From the cell containing the given text, extract its center point as (x, y) coordinate. 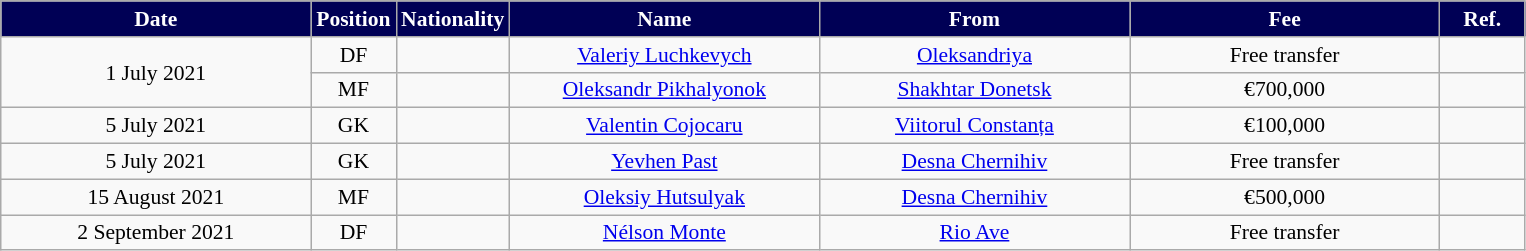
Oleksandriya (974, 55)
Yevhen Past (664, 162)
1 July 2021 (156, 72)
15 August 2021 (156, 197)
Date (156, 19)
Ref. (1482, 19)
Valentin Cojocaru (664, 126)
2 September 2021 (156, 233)
Nélson Monte (664, 233)
Nationality (452, 19)
Oleksandr Pikhalyonok (664, 90)
Oleksiy Hutsulyak (664, 197)
€500,000 (1285, 197)
Position (354, 19)
Name (664, 19)
€700,000 (1285, 90)
Valeriy Luchkevych (664, 55)
Fee (1285, 19)
€100,000 (1285, 126)
Viitorul Constanța (974, 126)
Rio Ave (974, 233)
Shakhtar Donetsk (974, 90)
From (974, 19)
